Return the [X, Y] coordinate for the center point of the cell that contains the specified text.  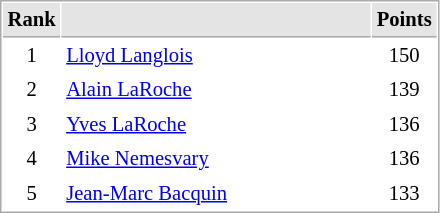
3 [32, 124]
Mike Nemesvary [216, 158]
2 [32, 90]
Points [404, 20]
4 [32, 158]
1 [32, 56]
Yves LaRoche [216, 124]
150 [404, 56]
Lloyd Langlois [216, 56]
Jean-Marc Bacquin [216, 194]
Rank [32, 20]
Alain LaRoche [216, 90]
133 [404, 194]
5 [32, 194]
139 [404, 90]
